Determine the [x, y] coordinate at the center of the cell enclosing the given text.  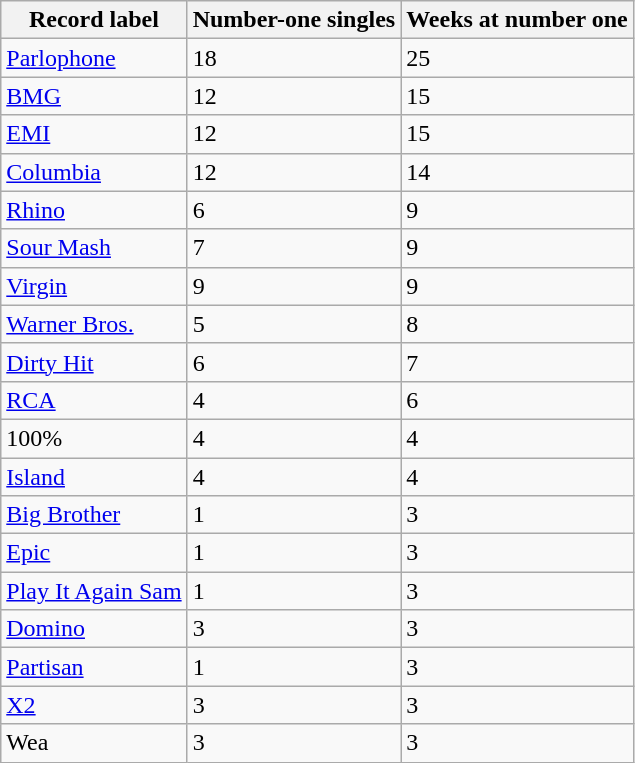
14 [518, 172]
Epic [94, 553]
100% [94, 438]
X2 [94, 705]
Play It Again Sam [94, 591]
18 [294, 58]
25 [518, 58]
Parlophone [94, 58]
Weeks at number one [518, 20]
Domino [94, 629]
RCA [94, 400]
8 [518, 324]
Rhino [94, 210]
5 [294, 324]
Record label [94, 20]
Warner Bros. [94, 324]
BMG [94, 96]
Wea [94, 743]
Island [94, 477]
Partisan [94, 667]
Dirty Hit [94, 362]
Number-one singles [294, 20]
Big Brother [94, 515]
Columbia [94, 172]
Sour Mash [94, 248]
EMI [94, 134]
Virgin [94, 286]
